From the cell containing the given text, extract its center point as [x, y] coordinate. 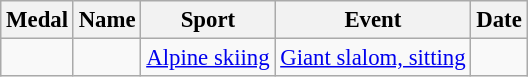
Giant slalom, sitting [373, 58]
Name [107, 20]
Sport [208, 20]
Event [373, 20]
Alpine skiing [208, 58]
Medal [38, 20]
Date [499, 20]
